Capture the cell that displays the provided text and extract its [x, y] central coordinate. 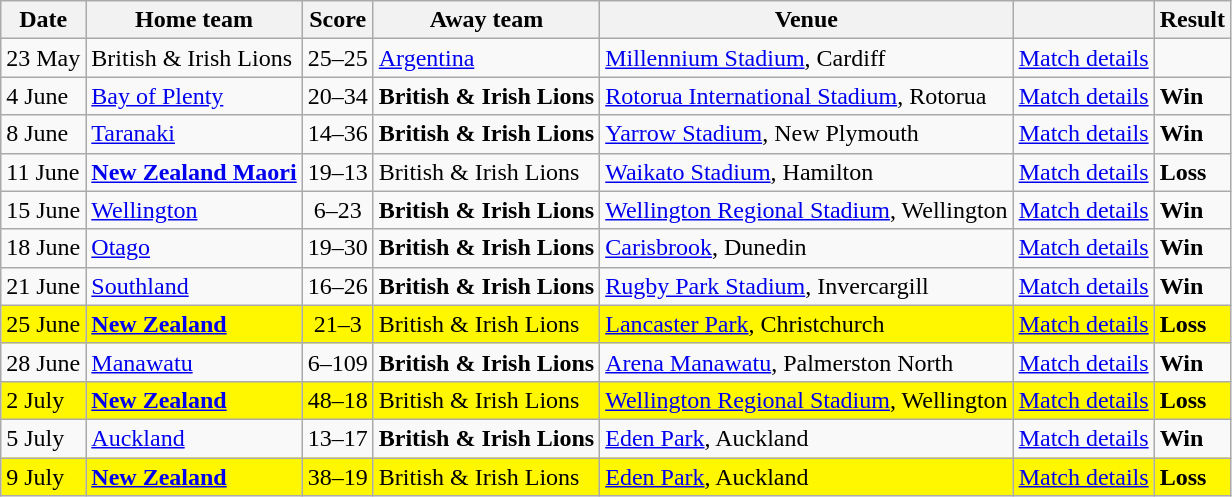
Rugby Park Stadium, Invercargill [806, 286]
New Zealand Maori [194, 172]
25–25 [338, 58]
Taranaki [194, 134]
Away team [486, 20]
Date [44, 20]
14–36 [338, 134]
9 July [44, 477]
6–23 [338, 210]
21–3 [338, 324]
8 June [44, 134]
Waikato Stadium, Hamilton [806, 172]
Result [1192, 20]
Arena Manawatu, Palmerston North [806, 362]
Bay of Plenty [194, 96]
38–19 [338, 477]
Yarrow Stadium, New Plymouth [806, 134]
Home team [194, 20]
Manawatu [194, 362]
Argentina [486, 58]
Rotorua International Stadium, Rotorua [806, 96]
Wellington [194, 210]
19–30 [338, 248]
5 July [44, 438]
18 June [44, 248]
6–109 [338, 362]
11 June [44, 172]
15 June [44, 210]
Score [338, 20]
21 June [44, 286]
Millennium Stadium, Cardiff [806, 58]
48–18 [338, 400]
Otago [194, 248]
28 June [44, 362]
Southland [194, 286]
2 July [44, 400]
4 June [44, 96]
Carisbrook, Dunedin [806, 248]
20–34 [338, 96]
16–26 [338, 286]
23 May [44, 58]
19–13 [338, 172]
25 June [44, 324]
Venue [806, 20]
Auckland [194, 438]
13–17 [338, 438]
Lancaster Park, Christchurch [806, 324]
